Find where the given text appears and provide that cell's center as (x, y) coordinate. 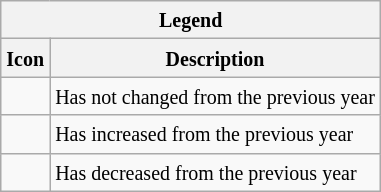
Icon (26, 58)
Has decreased from the previous year (216, 172)
Has increased from the previous year (216, 134)
Legend (191, 20)
Has not changed from the previous year (216, 96)
Description (216, 58)
